Search for the cell housing the specified text and yield its [X, Y] center coordinate. 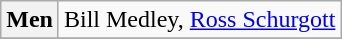
Bill Medley, Ross Schurgott [199, 20]
Men [30, 20]
